From the cell containing the given text, extract its center point as [X, Y] coordinate. 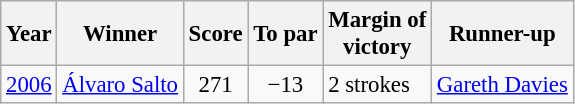
Score [216, 34]
2006 [29, 85]
Álvaro Salto [120, 85]
−13 [286, 85]
To par [286, 34]
271 [216, 85]
Year [29, 34]
2 strokes [378, 85]
Gareth Davies [503, 85]
Runner-up [503, 34]
Winner [120, 34]
Margin ofvictory [378, 34]
